Locate the cell with the specified text and output its (X, Y) center coordinate. 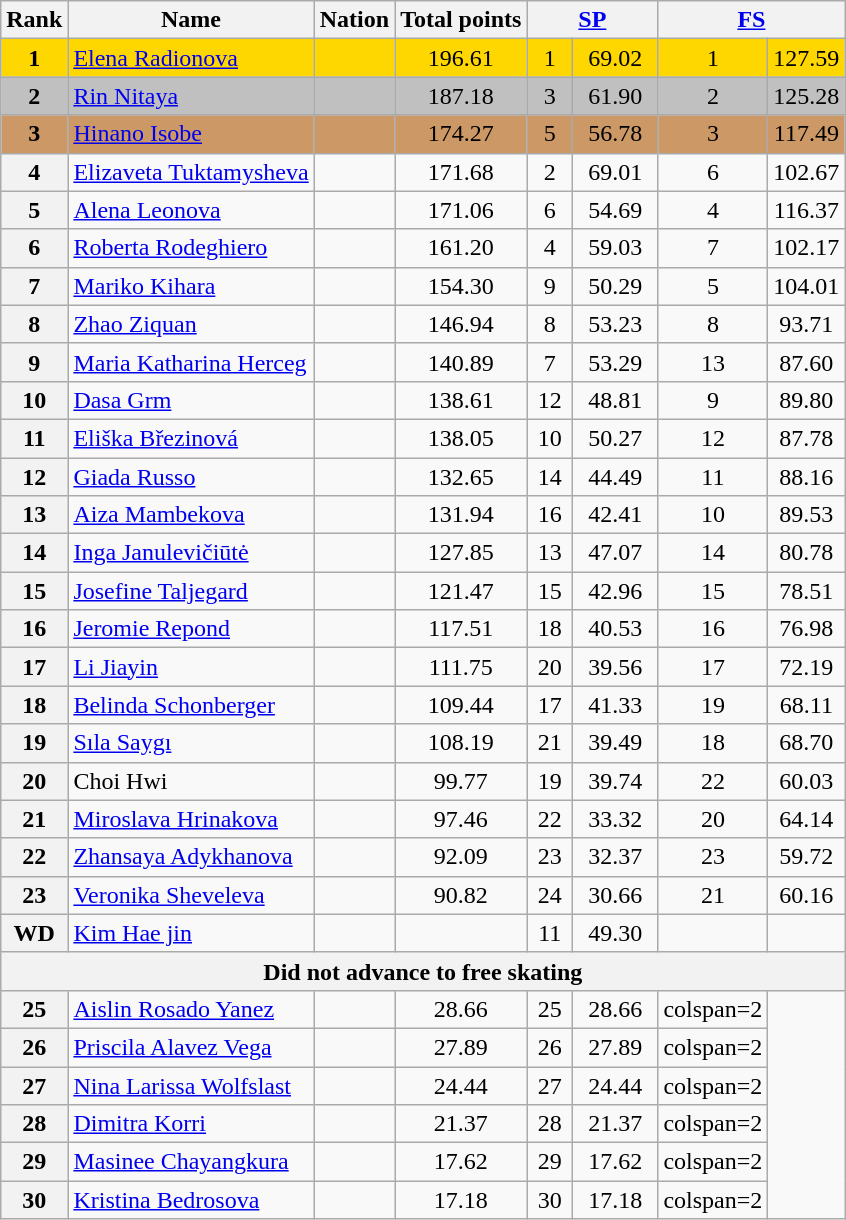
24 (550, 895)
92.09 (461, 857)
54.69 (616, 210)
SP (592, 20)
Roberta Rodeghiero (191, 248)
Maria Katharina Herceg (191, 362)
60.16 (806, 895)
97.46 (461, 819)
Rin Nitaya (191, 96)
117.49 (806, 134)
Giada Russo (191, 477)
104.01 (806, 286)
32.37 (616, 857)
131.94 (461, 515)
53.23 (616, 324)
171.06 (461, 210)
Veronika Sheveleva (191, 895)
Dimitra Korri (191, 1124)
61.90 (616, 96)
33.32 (616, 819)
138.61 (461, 400)
Mariko Kihara (191, 286)
40.53 (616, 629)
Sıla Saygı (191, 743)
39.74 (616, 781)
41.33 (616, 705)
69.02 (616, 58)
Zhao Ziquan (191, 324)
Nation (354, 20)
125.28 (806, 96)
42.96 (616, 591)
127.85 (461, 553)
80.78 (806, 553)
Belinda Schonberger (191, 705)
44.49 (616, 477)
Elizaveta Tuktamysheva (191, 172)
132.65 (461, 477)
154.30 (461, 286)
102.67 (806, 172)
49.30 (616, 933)
39.49 (616, 743)
116.37 (806, 210)
196.61 (461, 58)
108.19 (461, 743)
50.27 (616, 438)
WD (34, 933)
161.20 (461, 248)
FS (752, 20)
90.82 (461, 895)
53.29 (616, 362)
Name (191, 20)
78.51 (806, 591)
87.78 (806, 438)
59.03 (616, 248)
Josefine Taljegard (191, 591)
99.77 (461, 781)
Jeromie Repond (191, 629)
50.29 (616, 286)
69.01 (616, 172)
Hinano Isobe (191, 134)
88.16 (806, 477)
48.81 (616, 400)
102.17 (806, 248)
Li Jiayin (191, 667)
187.18 (461, 96)
64.14 (806, 819)
140.89 (461, 362)
171.68 (461, 172)
109.44 (461, 705)
146.94 (461, 324)
Kim Hae jin (191, 933)
Masinee Chayangkura (191, 1162)
Alena Leonova (191, 210)
Zhansaya Adykhanova (191, 857)
138.05 (461, 438)
47.07 (616, 553)
39.56 (616, 667)
Elena Radionova (191, 58)
Priscila Alavez Vega (191, 1047)
68.70 (806, 743)
Inga Janulevičiūtė (191, 553)
117.51 (461, 629)
68.11 (806, 705)
Miroslava Hrinakova (191, 819)
121.47 (461, 591)
89.53 (806, 515)
111.75 (461, 667)
56.78 (616, 134)
93.71 (806, 324)
Eliška Březinová (191, 438)
174.27 (461, 134)
76.98 (806, 629)
Rank (34, 20)
59.72 (806, 857)
42.41 (616, 515)
Kristina Bedrosova (191, 1200)
Nina Larissa Wolfslast (191, 1085)
Aislin Rosado Yanez (191, 1009)
Choi Hwi (191, 781)
Dasa Grm (191, 400)
Did not advance to free skating (423, 971)
30.66 (616, 895)
Total points (461, 20)
60.03 (806, 781)
87.60 (806, 362)
127.59 (806, 58)
Aiza Mambekova (191, 515)
89.80 (806, 400)
72.19 (806, 667)
